Detect which cell encompasses the target text, then output its (X, Y) center coordinate. 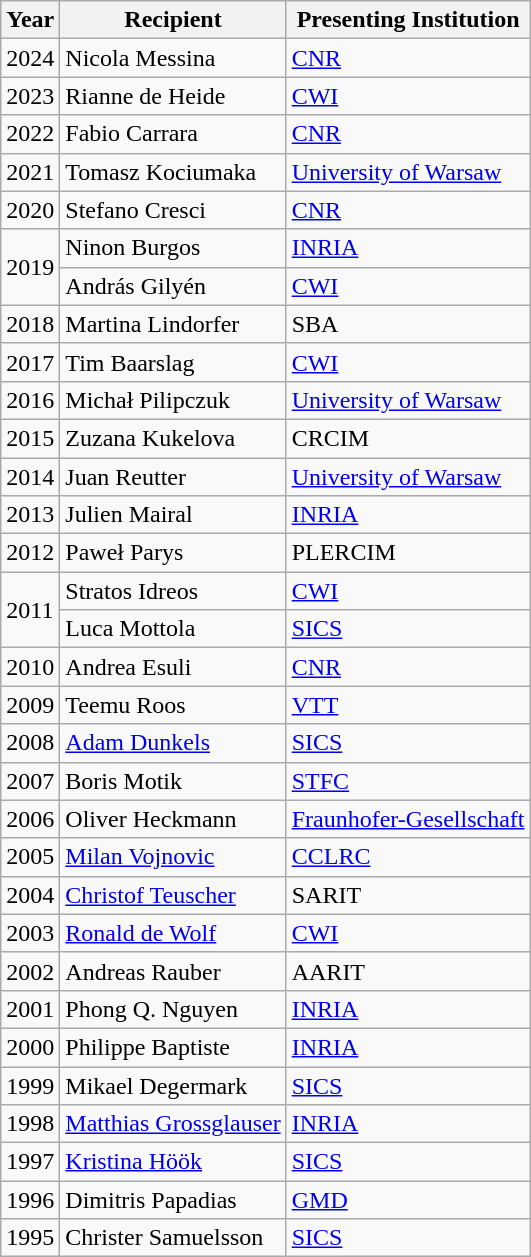
2006 (30, 819)
2005 (30, 857)
Luca Mottola (173, 629)
Nicola Messina (173, 58)
2021 (30, 172)
2023 (30, 96)
Dimitris Papadias (173, 1200)
Julien Mairal (173, 515)
Matthias Grossglauser (173, 1124)
2010 (30, 667)
Andrea Esuli (173, 667)
2008 (30, 743)
2015 (30, 438)
Andreas Rauber (173, 971)
Philippe Baptiste (173, 1047)
2013 (30, 515)
Paweł Parys (173, 553)
Stratos Idreos (173, 591)
Ninon Burgos (173, 248)
Rianne de Heide (173, 96)
Tim Baarslag (173, 362)
Martina Lindorfer (173, 324)
2020 (30, 210)
Tomasz Kociumaka (173, 172)
VTT (408, 705)
2007 (30, 781)
Fraunhofer-Gesellschaft (408, 819)
2012 (30, 553)
Stefano Cresci (173, 210)
Oliver Heckmann (173, 819)
Teemu Roos (173, 705)
Recipient (173, 20)
2014 (30, 477)
1995 (30, 1238)
CRCIM (408, 438)
SBA (408, 324)
Zuzana Kukelova (173, 438)
1997 (30, 1162)
AARIT (408, 971)
Mikael Degermark (173, 1085)
SARIT (408, 895)
Year (30, 20)
Kristina Höök (173, 1162)
Christof Teuscher (173, 895)
2016 (30, 400)
1998 (30, 1124)
PLERCIM (408, 553)
Milan Vojnovic (173, 857)
Ronald de Wolf (173, 933)
2009 (30, 705)
Juan Reutter (173, 477)
1996 (30, 1200)
Phong Q. Nguyen (173, 1009)
2022 (30, 134)
CCLRC (408, 857)
Fabio Carrara (173, 134)
Adam Dunkels (173, 743)
2002 (30, 971)
2019 (30, 267)
2000 (30, 1047)
2024 (30, 58)
2011 (30, 610)
András Gilyén (173, 286)
1999 (30, 1085)
GMD (408, 1200)
2003 (30, 933)
2018 (30, 324)
STFC (408, 781)
Boris Motik (173, 781)
2004 (30, 895)
2017 (30, 362)
Michał Pilipczuk (173, 400)
2001 (30, 1009)
Christer Samuelsson (173, 1238)
Presenting Institution (408, 20)
